From the cell containing the given text, extract its center point as (X, Y) coordinate. 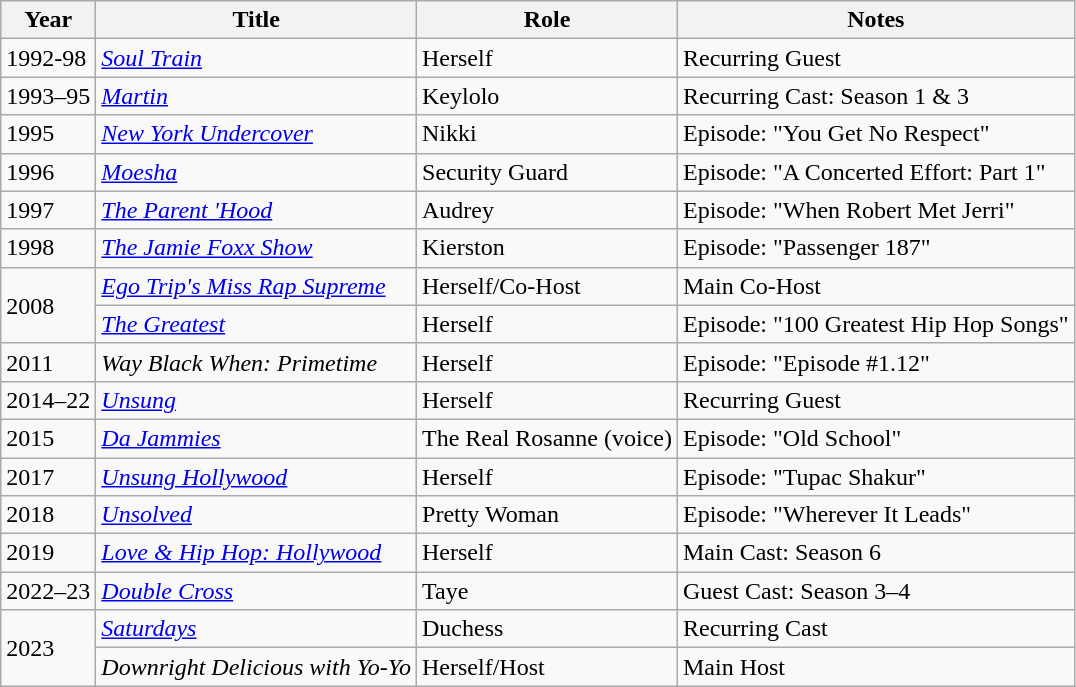
Episode: "A Concerted Effort: Part 1" (876, 172)
Main Cast: Season 6 (876, 553)
2011 (48, 362)
The Jamie Foxx Show (256, 248)
Kierston (548, 248)
Episode: "Tupac Shakur" (876, 477)
Main Co-Host (876, 286)
Herself/Co-Host (548, 286)
Audrey (548, 210)
Episode: "You Get No Respect" (876, 134)
Year (48, 20)
2023 (48, 648)
Episode: "Wherever It Leads" (876, 515)
Role (548, 20)
Episode: "Old School" (876, 438)
Episode: "When Robert Met Jerri" (876, 210)
2019 (48, 553)
The Real Rosanne (voice) (548, 438)
2008 (48, 305)
Recurring Cast (876, 629)
2018 (48, 515)
Pretty Woman (548, 515)
1998 (48, 248)
The Greatest (256, 324)
Unsung Hollywood (256, 477)
Notes (876, 20)
Downright Delicious with Yo-Yo (256, 667)
Nikki (548, 134)
Da Jammies (256, 438)
1995 (48, 134)
Soul Train (256, 58)
The Parent 'Hood (256, 210)
Ego Trip's Miss Rap Supreme (256, 286)
New York Undercover (256, 134)
Episode: "Episode #1.12" (876, 362)
Episode: "Passenger 187" (876, 248)
Saturdays (256, 629)
Moesha (256, 172)
Martin (256, 96)
2015 (48, 438)
Way Black When: Primetime (256, 362)
Herself/Host (548, 667)
2017 (48, 477)
Unsolved (256, 515)
Guest Cast: Season 3–4 (876, 591)
Double Cross (256, 591)
Main Host (876, 667)
Security Guard (548, 172)
1992-98 (48, 58)
Keylolo (548, 96)
Unsung (256, 400)
Love & Hip Hop: Hollywood (256, 553)
1997 (48, 210)
1993–95 (48, 96)
Taye (548, 591)
Recurring Cast: Season 1 & 3 (876, 96)
Title (256, 20)
1996 (48, 172)
Duchess (548, 629)
2014–22 (48, 400)
Episode: "100 Greatest Hip Hop Songs" (876, 324)
2022–23 (48, 591)
